Locate the cell with the specified text and output its [X, Y] center coordinate. 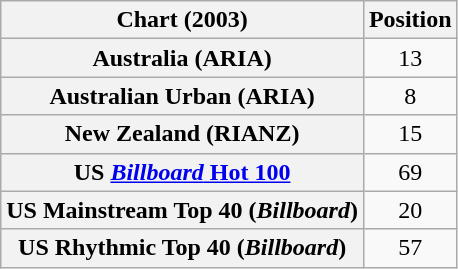
US Mainstream Top 40 (Billboard) [182, 210]
Position [410, 20]
Chart (2003) [182, 20]
13 [410, 58]
US Rhythmic Top 40 (Billboard) [182, 248]
57 [410, 248]
Australia (ARIA) [182, 58]
New Zealand (RIANZ) [182, 134]
69 [410, 172]
Australian Urban (ARIA) [182, 96]
US Billboard Hot 100 [182, 172]
8 [410, 96]
20 [410, 210]
15 [410, 134]
